Provide the (X, Y) coordinate of the cell's center where the given text is located.  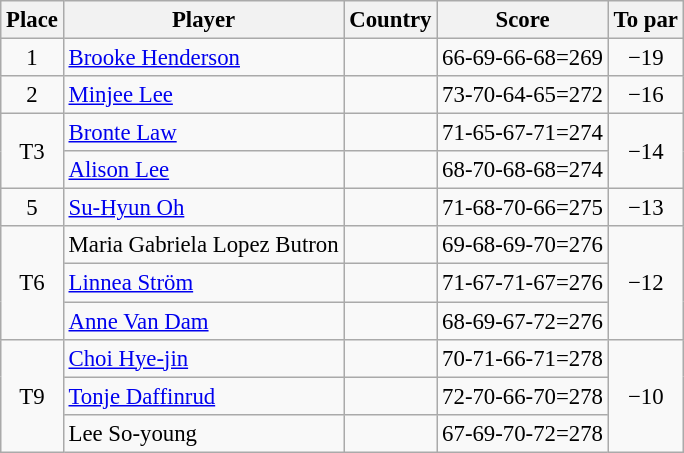
Bronte Law (204, 133)
−14 (646, 152)
Anne Van Dam (204, 321)
Minjee Lee (204, 95)
Alison Lee (204, 170)
T6 (32, 282)
−12 (646, 282)
−10 (646, 396)
70-71-66-71=278 (523, 358)
−19 (646, 58)
−13 (646, 208)
Brooke Henderson (204, 58)
69-68-69-70=276 (523, 245)
68-70-68-68=274 (523, 170)
Player (204, 20)
T3 (32, 152)
Choi Hye-jin (204, 358)
Linnea Ström (204, 283)
Tonje Daffinrud (204, 396)
Su-Hyun Oh (204, 208)
71-65-67-71=274 (523, 133)
Score (523, 20)
Place (32, 20)
1 (32, 58)
To par (646, 20)
71-68-70-66=275 (523, 208)
2 (32, 95)
67-69-70-72=278 (523, 433)
T9 (32, 396)
71-67-71-67=276 (523, 283)
66-69-66-68=269 (523, 58)
−16 (646, 95)
Maria Gabriela Lopez Butron (204, 245)
Country (390, 20)
73-70-64-65=272 (523, 95)
Lee So-young (204, 433)
72-70-66-70=278 (523, 396)
5 (32, 208)
68-69-67-72=276 (523, 321)
